Determine the [X, Y] coordinate at the center of the cell enclosing the given text.  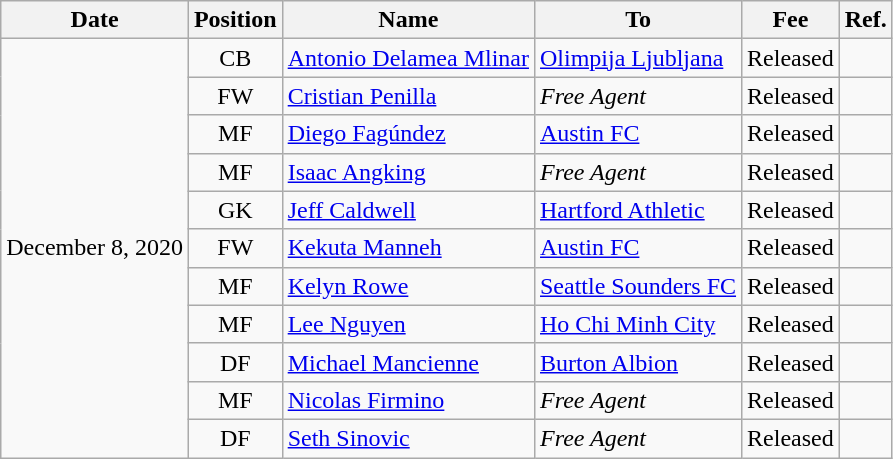
Olimpija Ljubljana [638, 58]
Michael Mancienne [408, 362]
Seattle Sounders FC [638, 286]
Date [95, 20]
GK [235, 210]
CB [235, 58]
Ho Chi Minh City [638, 324]
Seth Sinovic [408, 438]
Cristian Penilla [408, 96]
To [638, 20]
December 8, 2020 [95, 248]
Hartford Athletic [638, 210]
Lee Nguyen [408, 324]
Antonio Delamea Mlinar [408, 58]
Jeff Caldwell [408, 210]
Nicolas Firmino [408, 400]
Kekuta Manneh [408, 248]
Isaac Angking [408, 172]
Diego Fagúndez [408, 134]
Kelyn Rowe [408, 286]
Ref. [866, 20]
Fee [791, 20]
Name [408, 20]
Burton Albion [638, 362]
Position [235, 20]
